Scan for the cell matching the given text and deliver its [x, y] coordinate at center. 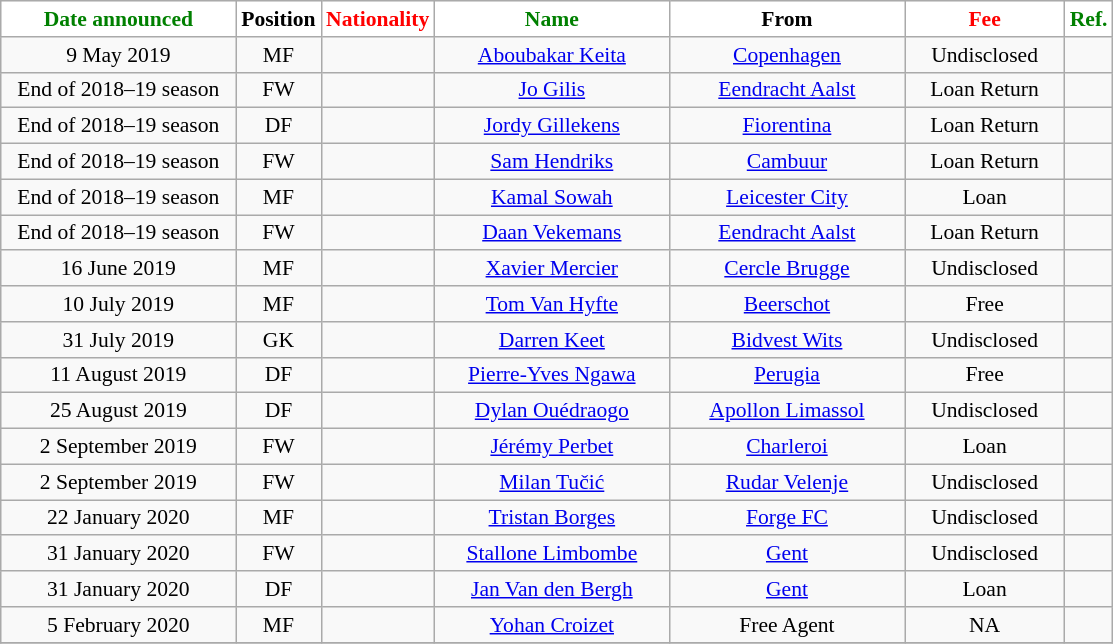
9 May 2019 [118, 55]
Date announced [118, 19]
Forge FC [786, 518]
Fee [985, 19]
Kamal Sowah [552, 197]
Milan Tučić [552, 482]
Stallone Limbombe [552, 554]
Rudar Velenje [786, 482]
Cercle Brugge [786, 269]
Jérémy Perbet [552, 447]
Xavier Mercier [552, 269]
GK [278, 340]
5 February 2020 [118, 625]
Name [552, 19]
Bidvest Wits [786, 340]
Darren Keet [552, 340]
25 August 2019 [118, 411]
11 August 2019 [118, 375]
NA [985, 625]
Jordy Gillekens [552, 126]
Tristan Borges [552, 518]
Ref. [1089, 19]
Cambuur [786, 162]
Perugia [786, 375]
Daan Vekemans [552, 233]
Nationality [378, 19]
10 July 2019 [118, 304]
Charleroi [786, 447]
31 July 2019 [118, 340]
From [786, 19]
Aboubakar Keita [552, 55]
Jo Gilis [552, 90]
Pierre-Yves Ngawa [552, 375]
Yohan Croizet [552, 625]
Copenhagen [786, 55]
Beerschot [786, 304]
Free Agent [786, 625]
Position [278, 19]
16 June 2019 [118, 269]
Fiorentina [786, 126]
Tom Van Hyfte [552, 304]
Jan Van den Bergh [552, 589]
Sam Hendriks [552, 162]
Leicester City [786, 197]
22 January 2020 [118, 518]
Dylan Ouédraogo [552, 411]
Apollon Limassol [786, 411]
